Search for the cell housing the specified text and yield its (X, Y) center coordinate. 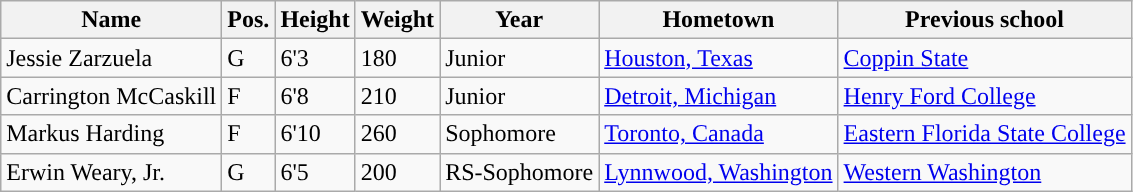
Henry Ford College (984, 96)
Hometown (718, 20)
Eastern Florida State College (984, 134)
180 (397, 58)
Lynnwood, Washington (718, 172)
Sophomore (520, 134)
Markus Harding (112, 134)
6'5 (315, 172)
Weight (397, 20)
Toronto, Canada (718, 134)
200 (397, 172)
260 (397, 134)
Height (315, 20)
Pos. (248, 20)
210 (397, 96)
Name (112, 20)
6'8 (315, 96)
Detroit, Michigan (718, 96)
Previous school (984, 20)
Year (520, 20)
RS-Sophomore (520, 172)
Western Washington (984, 172)
Jessie Zarzuela (112, 58)
Coppin State (984, 58)
Carrington McCaskill (112, 96)
Houston, Texas (718, 58)
6'10 (315, 134)
Erwin Weary, Jr. (112, 172)
6'3 (315, 58)
